Return the [X, Y] coordinate for the center point of the cell that contains the specified text.  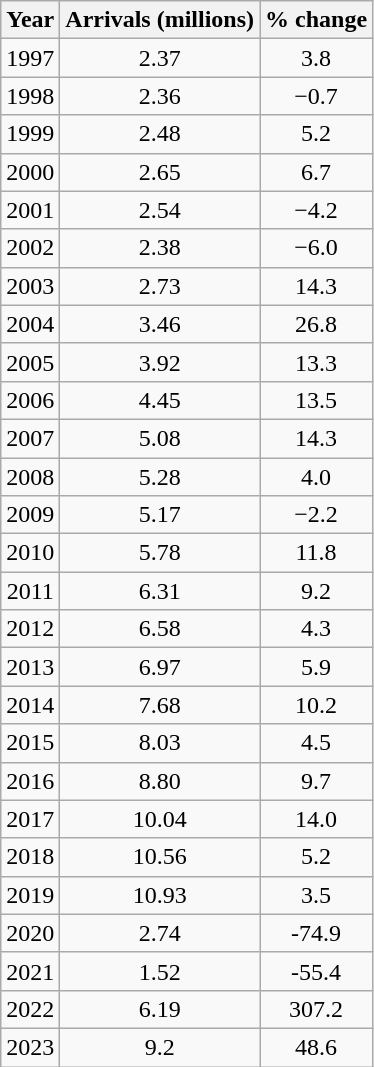
5.17 [160, 515]
2008 [30, 477]
10.2 [316, 705]
Year [30, 20]
4.0 [316, 477]
2023 [30, 1047]
2021 [30, 971]
2004 [30, 324]
2013 [30, 667]
10.93 [160, 895]
10.56 [160, 857]
5.9 [316, 667]
2002 [30, 248]
−6.0 [316, 248]
2000 [30, 172]
-74.9 [316, 933]
2020 [30, 933]
% change [316, 20]
2007 [30, 438]
-55.4 [316, 971]
2006 [30, 400]
6.7 [316, 172]
4.3 [316, 629]
2014 [30, 705]
5.28 [160, 477]
2.74 [160, 933]
2.65 [160, 172]
1997 [30, 58]
2.48 [160, 134]
1.52 [160, 971]
1999 [30, 134]
−2.2 [316, 515]
14.0 [316, 819]
8.80 [160, 781]
−0.7 [316, 96]
3.5 [316, 895]
5.08 [160, 438]
13.5 [316, 400]
6.19 [160, 1009]
2.54 [160, 210]
2003 [30, 286]
2022 [30, 1009]
2.38 [160, 248]
307.2 [316, 1009]
6.31 [160, 591]
6.97 [160, 667]
5.78 [160, 553]
2005 [30, 362]
2001 [30, 210]
9.7 [316, 781]
2016 [30, 781]
2010 [30, 553]
3.8 [316, 58]
11.8 [316, 553]
10.04 [160, 819]
2018 [30, 857]
2019 [30, 895]
2.37 [160, 58]
2015 [30, 743]
6.58 [160, 629]
Arrivals (millions) [160, 20]
7.68 [160, 705]
2.73 [160, 286]
3.46 [160, 324]
2.36 [160, 96]
26.8 [316, 324]
2017 [30, 819]
8.03 [160, 743]
2009 [30, 515]
4.45 [160, 400]
48.6 [316, 1047]
1998 [30, 96]
−4.2 [316, 210]
2011 [30, 591]
3.92 [160, 362]
2012 [30, 629]
4.5 [316, 743]
13.3 [316, 362]
